Output the [X, Y] coordinate of the center of the cell containing the given text.  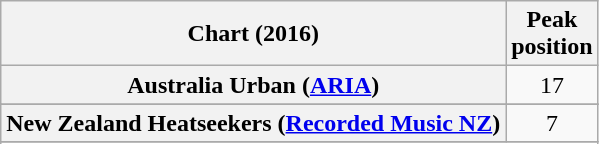
Peakposition [552, 34]
Australia Urban (ARIA) [254, 85]
7 [552, 123]
17 [552, 85]
Chart (2016) [254, 34]
New Zealand Heatseekers (Recorded Music NZ) [254, 123]
